Pinpoint the cell where the given text exists, returning its [X, Y] midpoint coordinate. 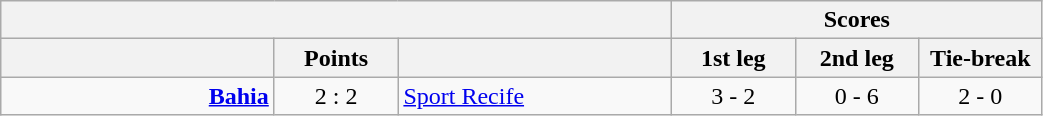
2nd leg [857, 58]
3 - 2 [733, 96]
Bahia [138, 96]
Points [336, 58]
Sport Recife [535, 96]
2 : 2 [336, 96]
2 - 0 [981, 96]
1st leg [733, 58]
0 - 6 [857, 96]
Tie-break [981, 58]
Scores [856, 20]
